Output the (x, y) coordinate of the center of the cell containing the given text.  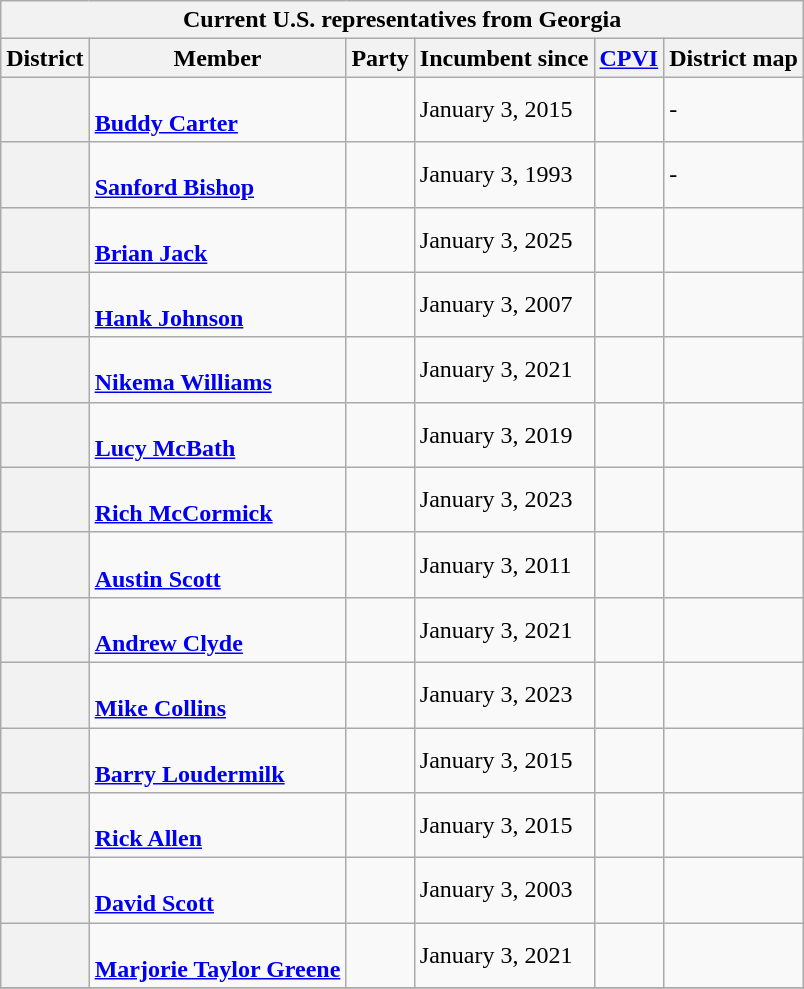
Hank Johnson (218, 304)
Buddy Carter (218, 110)
CPVI (629, 58)
January 3, 2025 (504, 240)
Party (380, 58)
Andrew Clyde (218, 630)
January 3, 2019 (504, 434)
Incumbent since (504, 58)
January 3, 2003 (504, 890)
Rich McCormick (218, 500)
January 3, 2007 (504, 304)
Mike Collins (218, 694)
Nikema Williams (218, 370)
Rick Allen (218, 826)
January 3, 2011 (504, 564)
Marjorie Taylor Greene (218, 956)
Barry Loudermilk (218, 760)
Member (218, 58)
Sanford Bishop (218, 174)
Austin Scott (218, 564)
Brian Jack (218, 240)
Lucy McBath (218, 434)
January 3, 1993 (504, 174)
District (45, 58)
David Scott (218, 890)
Current U.S. representatives from Georgia (402, 20)
District map (734, 58)
